Extract the [x, y] coordinate from the center of the cell holding the provided text.  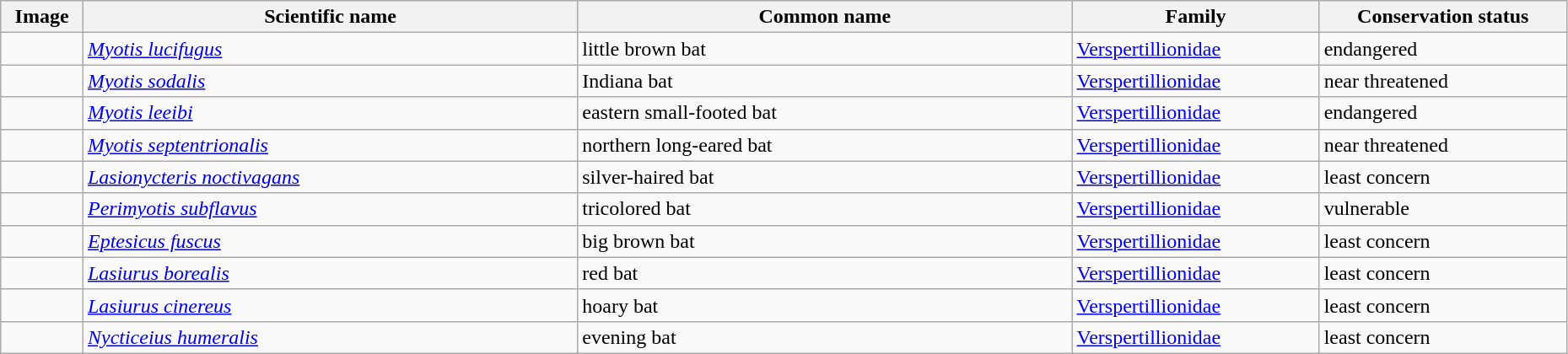
Perimyotis subflavus [330, 209]
red bat [825, 273]
Conservation status [1442, 17]
tricolored bat [825, 209]
evening bat [825, 337]
Myotis lucifugus [330, 49]
Myotis septentrionalis [330, 145]
Lasiurus cinereus [330, 305]
Common name [825, 17]
Lasionycteris noctivagans [330, 177]
little brown bat [825, 49]
big brown bat [825, 241]
Image [42, 17]
Nycticeius humeralis [330, 337]
Myotis leeibi [330, 113]
northern long-eared bat [825, 145]
silver-haired bat [825, 177]
hoary bat [825, 305]
Lasiurus borealis [330, 273]
Myotis sodalis [330, 81]
vulnerable [1442, 209]
Eptesicus fuscus [330, 241]
Family [1196, 17]
Indiana bat [825, 81]
eastern small-footed bat [825, 113]
Scientific name [330, 17]
